Extract the (X, Y) coordinate from the center of the cell holding the provided text.  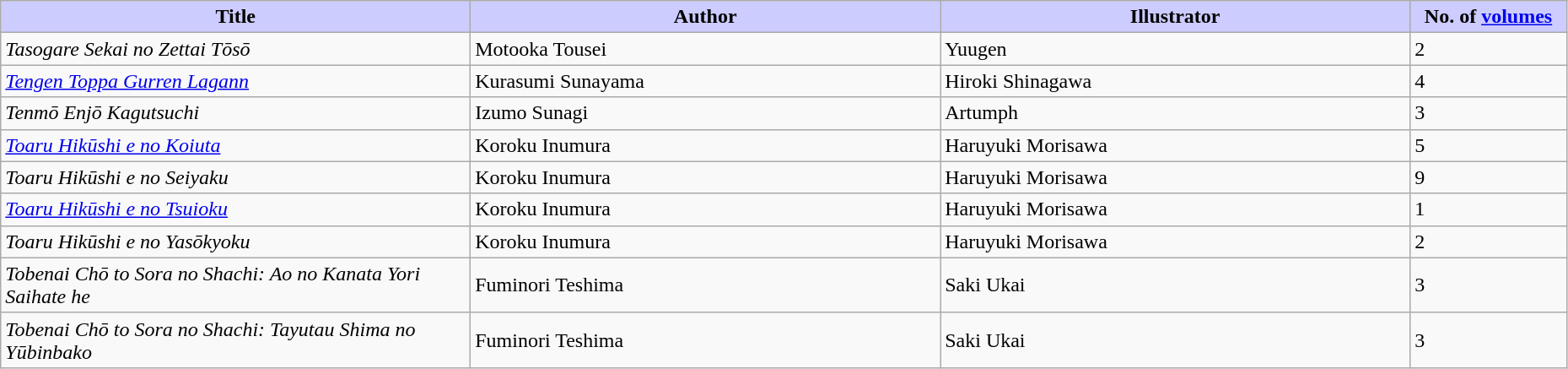
Yuugen (1176, 49)
4 (1489, 81)
Tobenai Chō to Sora no Shachi: Tayutau Shima no Yūbinbako (236, 339)
Author (705, 17)
Tenmō Enjō Kagutsuchi (236, 113)
Toaru Hikūshi e no Koiuta (236, 145)
5 (1489, 145)
Toaru Hikūshi e no Seiyaku (236, 177)
Motooka Tousei (705, 49)
9 (1489, 177)
Tobenai Chō to Sora no Shachi: Ao no Kanata Yori Saihate he (236, 285)
No. of volumes (1489, 17)
Tasogare Sekai no Zettai Tōsō (236, 49)
Title (236, 17)
Tengen Toppa Gurren Lagann (236, 81)
Illustrator (1176, 17)
Toaru Hikūshi e no Yasōkyoku (236, 241)
Izumo Sunagi (705, 113)
Artumph (1176, 113)
Toaru Hikūshi e no Tsuioku (236, 209)
1 (1489, 209)
Hiroki Shinagawa (1176, 81)
Kurasumi Sunayama (705, 81)
